For the text-containing cell, return its midpoint in (x, y) coordinate format. 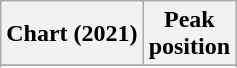
Chart (2021) (72, 34)
Peakposition (189, 34)
